Locate the cell with the specified text and output its [x, y] center coordinate. 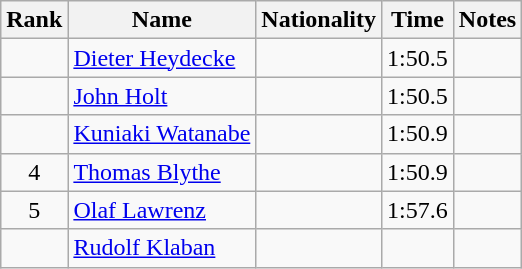
Olaf Lawrenz [162, 210]
Time [418, 20]
Nationality [319, 20]
Kuniaki Watanabe [162, 134]
5 [34, 210]
Rudolf Klaban [162, 248]
Thomas Blythe [162, 172]
Dieter Heydecke [162, 58]
Notes [487, 20]
4 [34, 172]
1:57.6 [418, 210]
John Holt [162, 96]
Name [162, 20]
Rank [34, 20]
